Return the (x, y) coordinate for the center point of the cell that contains the specified text.  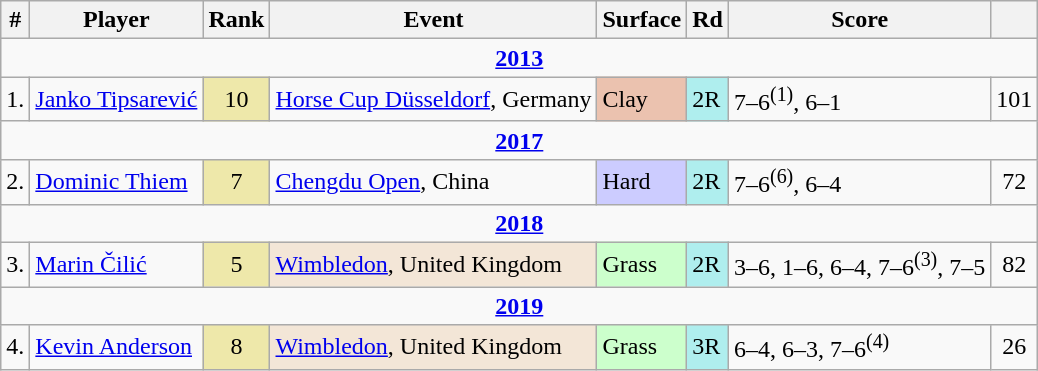
72 (1014, 182)
# (16, 20)
7–6(6), 6–4 (859, 182)
Clay (642, 100)
10 (236, 100)
2. (16, 182)
2018 (520, 223)
7–6(1), 6–1 (859, 100)
Janko Tipsarević (116, 100)
2017 (520, 140)
82 (1014, 264)
Horse Cup Düsseldorf, Germany (434, 100)
4. (16, 348)
Rank (236, 20)
1. (16, 100)
3–6, 1–6, 6–4, 7–6(3), 7–5 (859, 264)
Dominic Thiem (116, 182)
Marin Čilić (116, 264)
Kevin Anderson (116, 348)
5 (236, 264)
Hard (642, 182)
3R (708, 348)
Rd (708, 20)
7 (236, 182)
2013 (520, 58)
3. (16, 264)
6–4, 6–3, 7–6(4) (859, 348)
Event (434, 20)
8 (236, 348)
Surface (642, 20)
Player (116, 20)
2019 (520, 306)
Score (859, 20)
Chengdu Open, China (434, 182)
101 (1014, 100)
26 (1014, 348)
